Provide the (X, Y) coordinate of the cell's center where the given text is located.  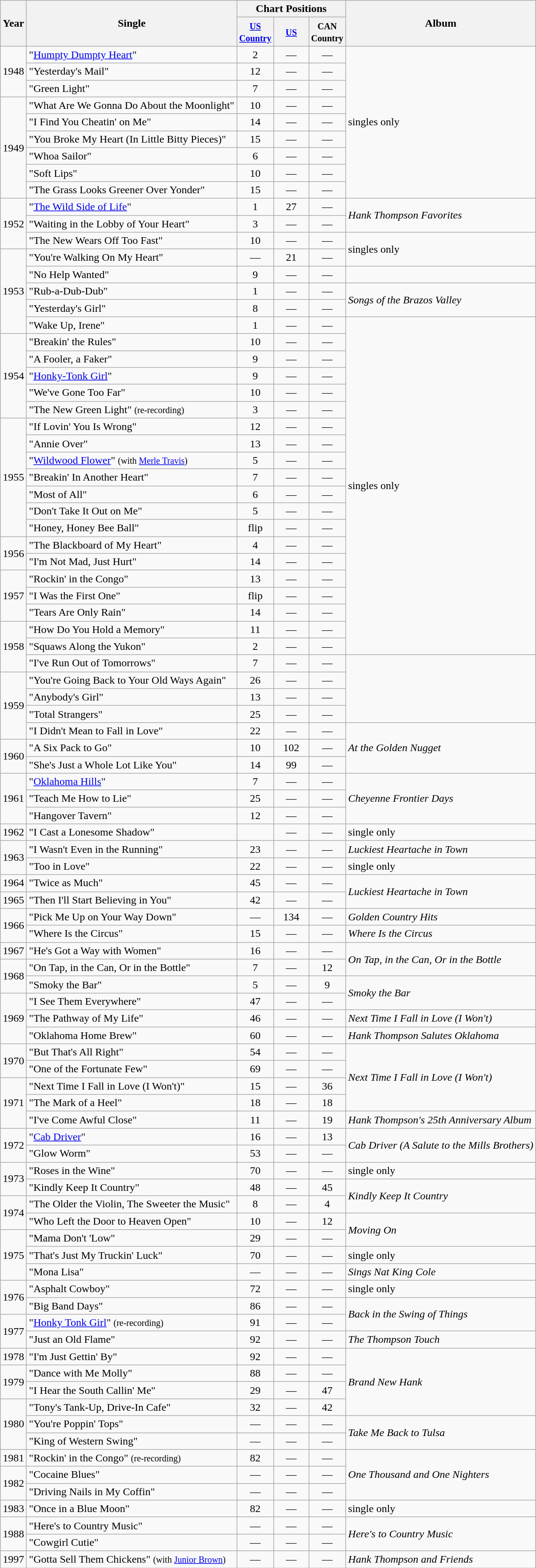
"That's Just My Truckin' Luck" (132, 1255)
54 (255, 1052)
"I'm Not Mad, Just Hurt" (132, 562)
"Breakin' the Rules" (132, 342)
"One of the Fortunate Few" (132, 1069)
1954 (13, 376)
1958 (13, 646)
"Don't Take It Out on Me" (132, 511)
"Honky-Tonk Girl" (132, 376)
"Honky Tonk Girl" (re-recording) (132, 1323)
Smoky the Bar (441, 993)
The Thompson Touch (441, 1340)
1953 (13, 291)
69 (255, 1069)
"He's Got a Way with Women" (132, 951)
1982 (13, 1483)
"But That's All Right" (132, 1052)
"You Broke My Heart (In Little Bitty Pieces)" (132, 139)
134 (292, 917)
"Cocaine Blues" (132, 1475)
1973 (13, 1179)
1977 (13, 1331)
"Cab Driver" (132, 1137)
"A Fooler, a Faker" (132, 359)
1948 (13, 72)
48 (255, 1187)
1962 (13, 832)
1983 (13, 1508)
"Wildwood Flower" (with Merle Travis) (132, 460)
One Thousand and One Nighters (441, 1475)
"I Find You Cheatin' on Me" (132, 122)
Album (441, 23)
36 (327, 1086)
"Once in a Blue Moon" (132, 1508)
"Annie Over" (132, 443)
99 (292, 764)
"Rockin' in the Congo" (132, 579)
"Soft Lips" (132, 173)
27 (292, 207)
1963 (13, 858)
"Yesterday's Girl" (132, 308)
88 (255, 1373)
1956 (13, 553)
1972 (13, 1145)
"Too in Love" (132, 866)
"A Six Pack to Go" (132, 748)
US (292, 32)
1988 (13, 1534)
"The Blackboard of My Heart" (132, 545)
1979 (13, 1382)
1975 (13, 1255)
Hank Thompson's 25th Anniversary Album (441, 1120)
"The Pathway of My Life" (132, 1018)
"Rub-a-Dub-Dub" (132, 291)
"Dance with Me Molly" (132, 1373)
"Tony's Tank-Up, Drive-In Cafe" (132, 1407)
"I Hear the South Callin' Me" (132, 1390)
"Tears Are Only Rain" (132, 613)
1965 (13, 900)
"Who Left the Door to Heaven Open" (132, 1221)
"Here's to Country Music" (132, 1525)
"On Tap, in the Can, Or in the Bottle" (132, 967)
"If Lovin' You Is Wrong" (132, 426)
53 (255, 1154)
"We've Gone Too Far" (132, 393)
60 (255, 1035)
"Squaws Along the Yukon" (132, 646)
"You're Walking On My Heart" (132, 258)
"Mama Don't 'Low" (132, 1238)
1960 (13, 756)
Cab Driver (A Salute to the Mills Brothers) (441, 1145)
91 (255, 1323)
"Wake Up, Irene" (132, 325)
"I've Come Awful Close" (132, 1120)
"Green Light" (132, 88)
On Tap, in the Can, Or in the Bottle (441, 959)
"Hangover Tavern" (132, 816)
1981 (13, 1458)
"The Grass Looks Greener Over Yonder" (132, 190)
32 (255, 1407)
1969 (13, 1018)
1961 (13, 799)
1955 (13, 477)
Back in the Swing of Things (441, 1314)
1974 (13, 1213)
Golden Country Hits (441, 917)
"Mona Lisa" (132, 1272)
"Rockin' in the Congo" (re-recording) (132, 1458)
"Where Is the Circus" (132, 934)
"Next Time I Fall in Love (I Won't)" (132, 1086)
"No Help Wanted" (132, 275)
1967 (13, 951)
"The Wild Side of Life" (132, 207)
72 (255, 1289)
At the Golden Nugget (441, 748)
1959 (13, 705)
"I Wasn't Even in the Running" (132, 849)
"The Older the Violin, The Sweeter the Music" (132, 1204)
"Oklahoma Hills" (132, 782)
"I Didn't Mean to Fall in Love" (132, 731)
"Yesterday's Mail" (132, 72)
"You're Poppin' Tops" (132, 1424)
1980 (13, 1424)
"Humpty Dumpty Heart" (132, 55)
86 (255, 1305)
"King of Western Swing" (132, 1441)
"Roses in the Wine" (132, 1170)
"I Cast a Lonesome Shadow" (132, 832)
"Big Band Days" (132, 1305)
1970 (13, 1061)
"I Was the First One" (132, 596)
"Total Strangers" (132, 714)
102 (292, 748)
Hank Thompson and Friends (441, 1559)
CAN Country (327, 32)
1976 (13, 1297)
1957 (13, 596)
1964 (13, 883)
Take Me Back to Tulsa (441, 1433)
46 (255, 1018)
Single (132, 23)
Moving On (441, 1230)
"Teach Me How to Lie" (132, 799)
"Most of All" (132, 494)
1966 (13, 925)
1968 (13, 976)
"She's Just a Whole Lot Like You" (132, 764)
"Kindly Keep It Country" (132, 1187)
"Anybody's Girl" (132, 697)
"Waiting in the Lobby of Your Heart" (132, 223)
US Country (255, 32)
"Then I'll Start Believing in You" (132, 900)
Where Is the Circus (441, 934)
Here's to Country Music (441, 1534)
Sings Nat King Cole (441, 1272)
"I See Them Everywhere" (132, 1001)
"You're Going Back to Your Old Ways Again" (132, 680)
"Pick Me Up on Your Way Down" (132, 917)
"Glow Worm" (132, 1154)
"Honey, Honey Bee Ball" (132, 528)
"Gotta Sell Them Chickens" (with Junior Brown) (132, 1559)
1971 (13, 1103)
23 (255, 849)
1952 (13, 223)
Hank Thompson Salutes Oklahoma (441, 1035)
"The New Wears Off Too Fast" (132, 241)
Songs of the Brazos Valley (441, 300)
"I've Run Out of Tomorrows" (132, 663)
"Driving Nails in My Coffin" (132, 1492)
"Oklahoma Home Brew" (132, 1035)
Cheyenne Frontier Days (441, 799)
Brand New Hank (441, 1382)
Year (13, 23)
"How Do You Hold a Memory" (132, 629)
"The Mark of a Heel" (132, 1103)
1949 (13, 147)
"I'm Just Gettin' By" (132, 1357)
"Smoky the Bar" (132, 984)
"Whoa Sailor" (132, 156)
"Just an Old Flame" (132, 1340)
21 (292, 258)
"Cowgirl Cutie" (132, 1542)
1978 (13, 1357)
Chart Positions (292, 9)
1997 (13, 1559)
"Twice as Much" (132, 883)
Kindly Keep It Country (441, 1196)
"Asphalt Cowboy" (132, 1289)
26 (255, 680)
"Breakin' In Another Heart" (132, 477)
19 (327, 1120)
Hank Thompson Favorites (441, 215)
"The New Green Light" (re-recording) (132, 410)
"What Are We Gonna Do About the Moonlight" (132, 105)
